For the text-containing cell, return its midpoint in (x, y) coordinate format. 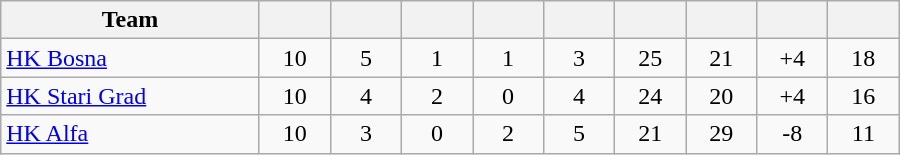
Team (130, 20)
29 (722, 134)
-8 (792, 134)
24 (650, 96)
HK Alfa (130, 134)
HK Stari Grad (130, 96)
20 (722, 96)
25 (650, 58)
11 (864, 134)
18 (864, 58)
16 (864, 96)
HK Bosna (130, 58)
